From the cell containing the given text, extract its center point as [X, Y] coordinate. 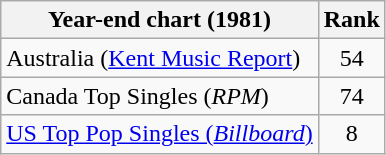
54 [352, 58]
US Top Pop Singles (Billboard) [160, 134]
8 [352, 134]
Australia (Kent Music Report) [160, 58]
Rank [352, 20]
Year-end chart (1981) [160, 20]
74 [352, 96]
Canada Top Singles (RPM) [160, 96]
